Capture the cell that displays the provided text and extract its [X, Y] central coordinate. 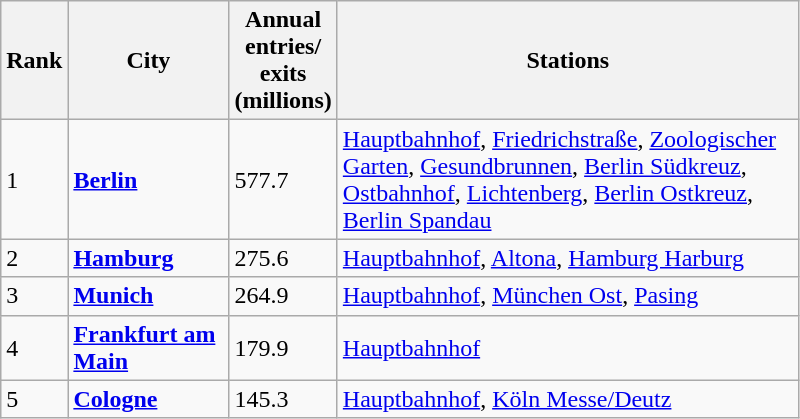
Cologne [148, 399]
Hauptbahnhof, Friedrichstraße, Zoologischer Garten, Gesundbrunnen, Berlin Südkreuz, Ostbahnhof, Lichtenberg, Berlin Ostkreuz, Berlin Spandau [568, 180]
179.9 [283, 348]
Rank [34, 60]
275.6 [283, 258]
Hauptbahnhof, Köln Messe/Deutz [568, 399]
Munich [148, 296]
Hauptbahnhof, Altona, Hamburg Harburg [568, 258]
Hauptbahnhof, München Ost, Pasing [568, 296]
Hamburg [148, 258]
Stations [568, 60]
Berlin [148, 180]
264.9 [283, 296]
577.7 [283, 180]
1 [34, 180]
Frankfurt am Main [148, 348]
Annualentries/exits(millions) [283, 60]
145.3 [283, 399]
5 [34, 399]
3 [34, 296]
4 [34, 348]
2 [34, 258]
City [148, 60]
Hauptbahnhof [568, 348]
